Return the [x, y] coordinate for the center point of the cell that contains the specified text.  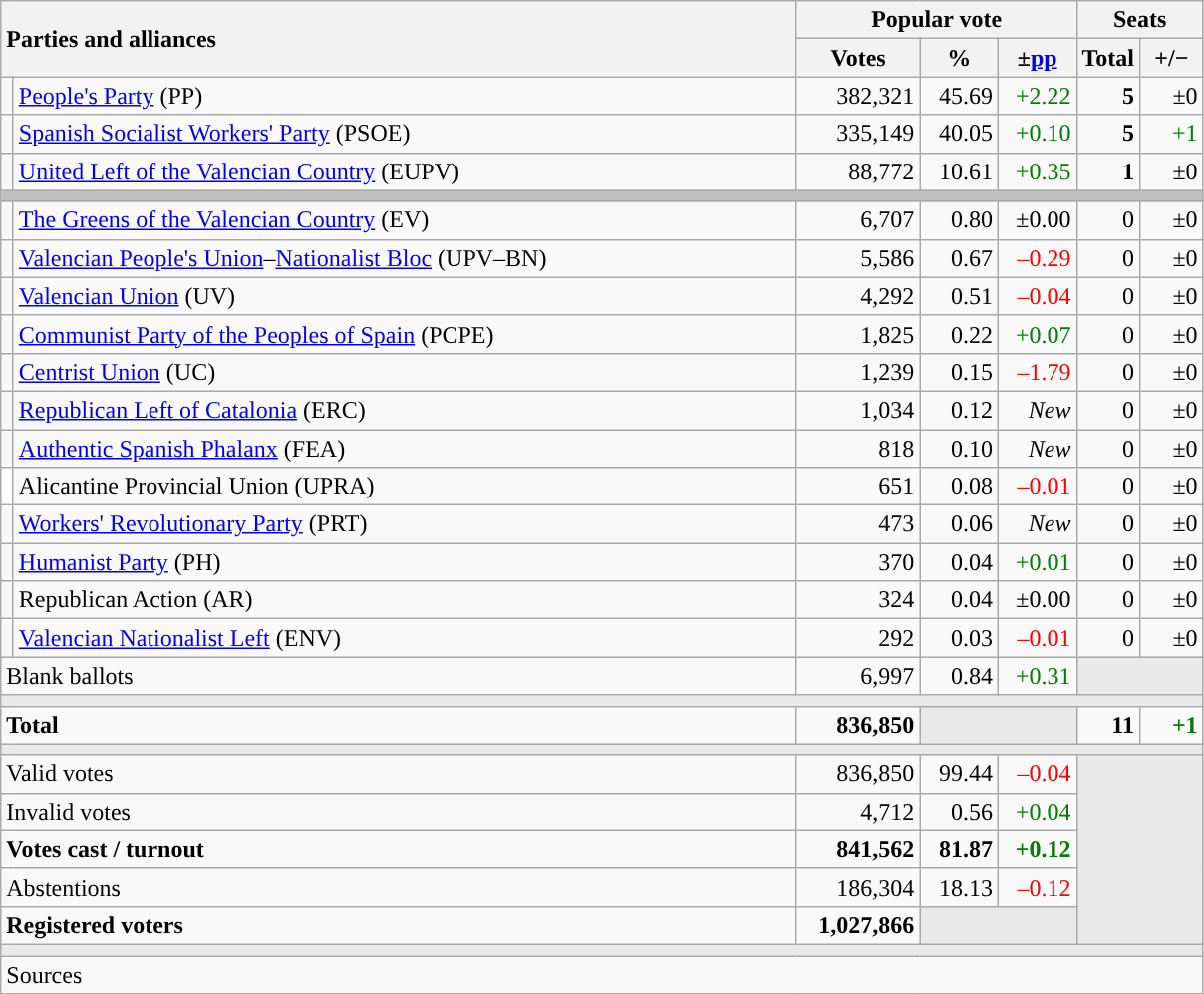
+/− [1172, 58]
Valid votes [399, 774]
Abstentions [399, 887]
Humanist Party (PH) [405, 562]
Registered voters [399, 925]
–0.12 [1037, 887]
+0.04 [1037, 812]
1,239 [858, 372]
0.84 [959, 676]
81.87 [959, 849]
0.51 [959, 296]
Spanish Socialist Workers' Party (PSOE) [405, 134]
Votes [858, 58]
1,825 [858, 334]
18.13 [959, 887]
0.06 [959, 524]
0.10 [959, 448]
Republican Left of Catalonia (ERC) [405, 410]
1,027,866 [858, 925]
Authentic Spanish Phalanx (FEA) [405, 448]
Invalid votes [399, 812]
292 [858, 638]
1 [1108, 171]
Republican Action (AR) [405, 600]
±pp [1037, 58]
Centrist Union (UC) [405, 372]
1,034 [858, 410]
Popular vote [937, 20]
186,304 [858, 887]
4,712 [858, 812]
Valencian Union (UV) [405, 296]
40.05 [959, 134]
+0.10 [1037, 134]
6,707 [858, 220]
88,772 [858, 171]
0.56 [959, 812]
–0.29 [1037, 258]
Votes cast / turnout [399, 849]
4,292 [858, 296]
370 [858, 562]
Blank ballots [399, 676]
335,149 [858, 134]
Workers' Revolutionary Party (PRT) [405, 524]
The Greens of the Valencian Country (EV) [405, 220]
+0.35 [1037, 171]
324 [858, 600]
–1.79 [1037, 372]
0.12 [959, 410]
6,997 [858, 676]
0.15 [959, 372]
473 [858, 524]
382,321 [858, 96]
Alicantine Provincial Union (UPRA) [405, 487]
0.22 [959, 334]
0.08 [959, 487]
+0.01 [1037, 562]
10.61 [959, 171]
Valencian Nationalist Left (ENV) [405, 638]
5,586 [858, 258]
% [959, 58]
Valencian People's Union–Nationalist Bloc (UPV–BN) [405, 258]
Sources [602, 974]
Seats [1140, 20]
818 [858, 448]
United Left of the Valencian Country (EUPV) [405, 171]
Parties and alliances [399, 39]
+2.22 [1037, 96]
841,562 [858, 849]
0.03 [959, 638]
+0.07 [1037, 334]
+0.12 [1037, 849]
651 [858, 487]
11 [1108, 725]
45.69 [959, 96]
+0.31 [1037, 676]
0.80 [959, 220]
Communist Party of the Peoples of Spain (PCPE) [405, 334]
99.44 [959, 774]
0.67 [959, 258]
People's Party (PP) [405, 96]
